Return (x, y) of the center of cell containing provided text 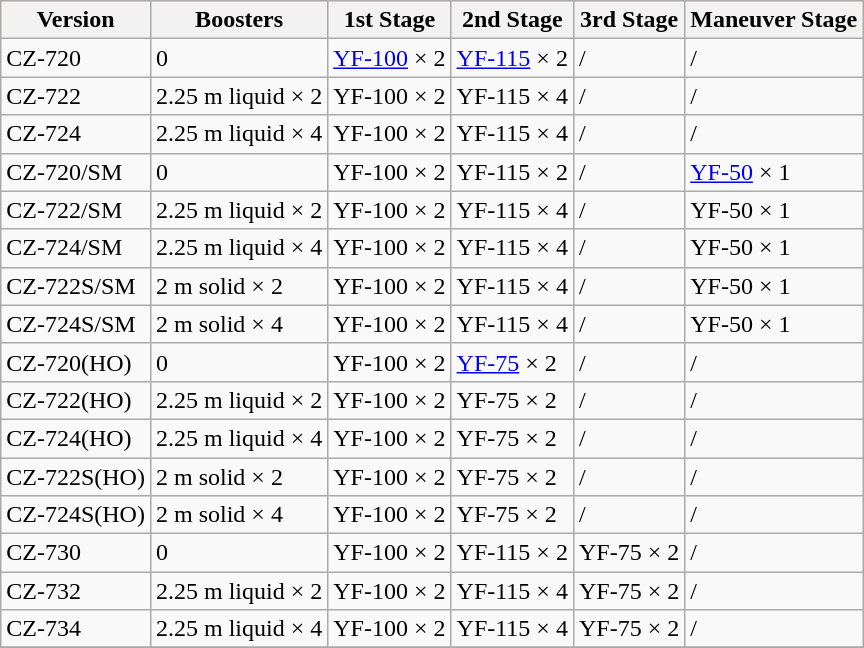
CZ-730 (76, 553)
CZ-720 (76, 58)
CZ-722(HO) (76, 400)
Version (76, 20)
CZ-720(HO) (76, 362)
CZ-724/SM (76, 248)
Boosters (238, 20)
CZ-720/SM (76, 172)
CZ-722 (76, 96)
CZ-724 (76, 134)
CZ-722/SM (76, 210)
CZ-734 (76, 629)
CZ-722S/SM (76, 286)
3rd Stage (628, 20)
1st Stage (390, 20)
CZ-732 (76, 591)
CZ-722S(HO) (76, 477)
CZ-724(HO) (76, 438)
Maneuver Stage (774, 20)
CZ-724S(HO) (76, 515)
2nd Stage (512, 20)
CZ-724S/SM (76, 324)
